Pinpoint the cell where the given text exists, returning its [x, y] midpoint coordinate. 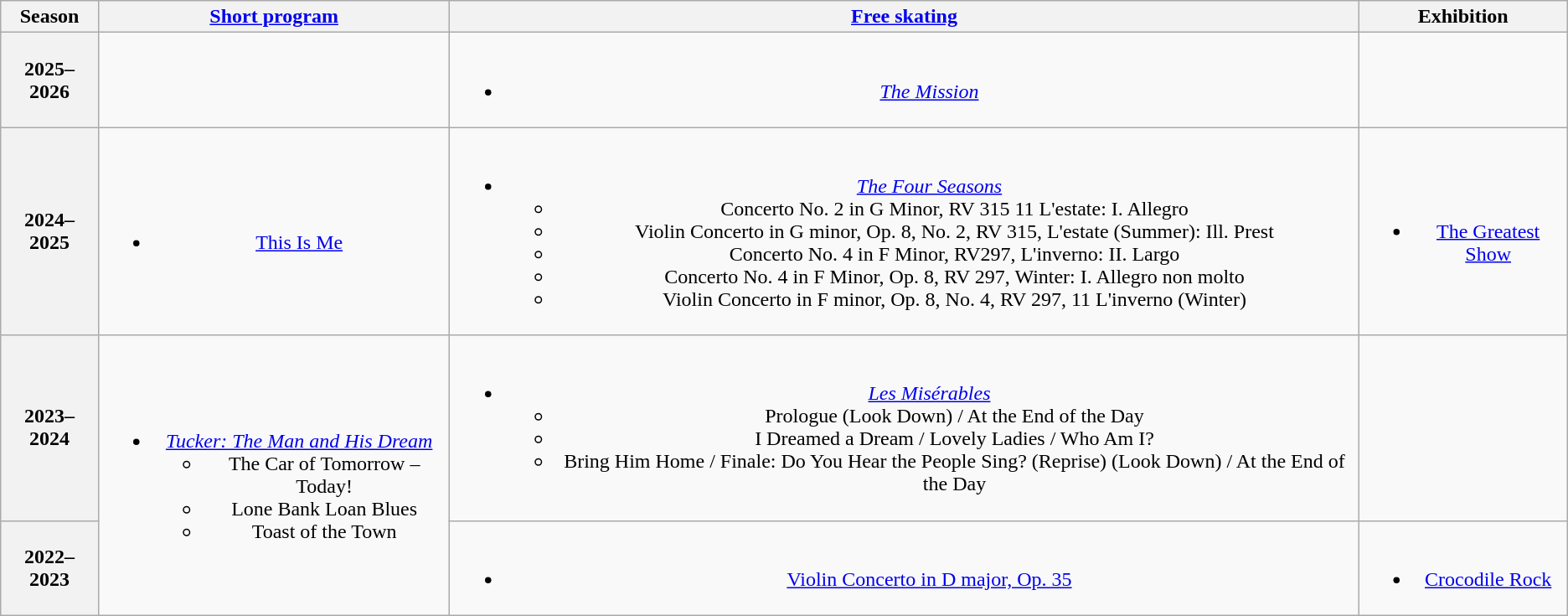
Exhibition [1462, 17]
2022–2023 [50, 568]
2023–2024 [50, 427]
Crocodile Rock [1462, 568]
Tucker: The Man and His DreamThe Car of Tomorrow – Today!Lone Bank Loan BluesToast of the Town [274, 475]
This Is Me [274, 231]
Violin Concerto in D major, Op. 35 [905, 568]
Free skating [905, 17]
Season [50, 17]
The Greatest Show [1462, 231]
The Mission [905, 80]
2024–2025 [50, 231]
Short program [274, 17]
2025–2026 [50, 80]
